For the text-containing cell, return its midpoint in [x, y] coordinate format. 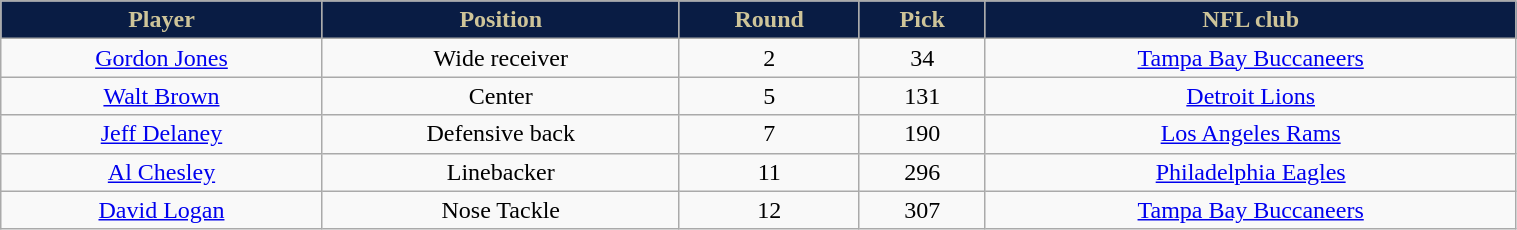
Gordon Jones [162, 58]
11 [769, 172]
Center [500, 96]
Los Angeles Rams [1250, 134]
Defensive back [500, 134]
34 [922, 58]
Detroit Lions [1250, 96]
5 [769, 96]
Player [162, 20]
Wide receiver [500, 58]
NFL club [1250, 20]
307 [922, 210]
Jeff Delaney [162, 134]
2 [769, 58]
Position [500, 20]
Nose Tackle [500, 210]
Philadelphia Eagles [1250, 172]
David Logan [162, 210]
Al Chesley [162, 172]
12 [769, 210]
Walt Brown [162, 96]
131 [922, 96]
Round [769, 20]
7 [769, 134]
190 [922, 134]
Linebacker [500, 172]
296 [922, 172]
Pick [922, 20]
